Output the (x, y) coordinate of the center of the cell containing the given text.  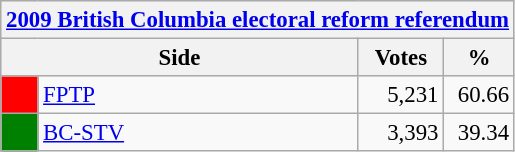
Votes (401, 58)
Side (180, 58)
5,231 (401, 95)
3,393 (401, 133)
% (480, 58)
60.66 (480, 95)
2009 British Columbia electoral reform referendum (258, 20)
39.34 (480, 133)
FPTP (198, 95)
BC-STV (198, 133)
